Return the (X, Y) coordinate for the center point of the cell that contains the specified text.  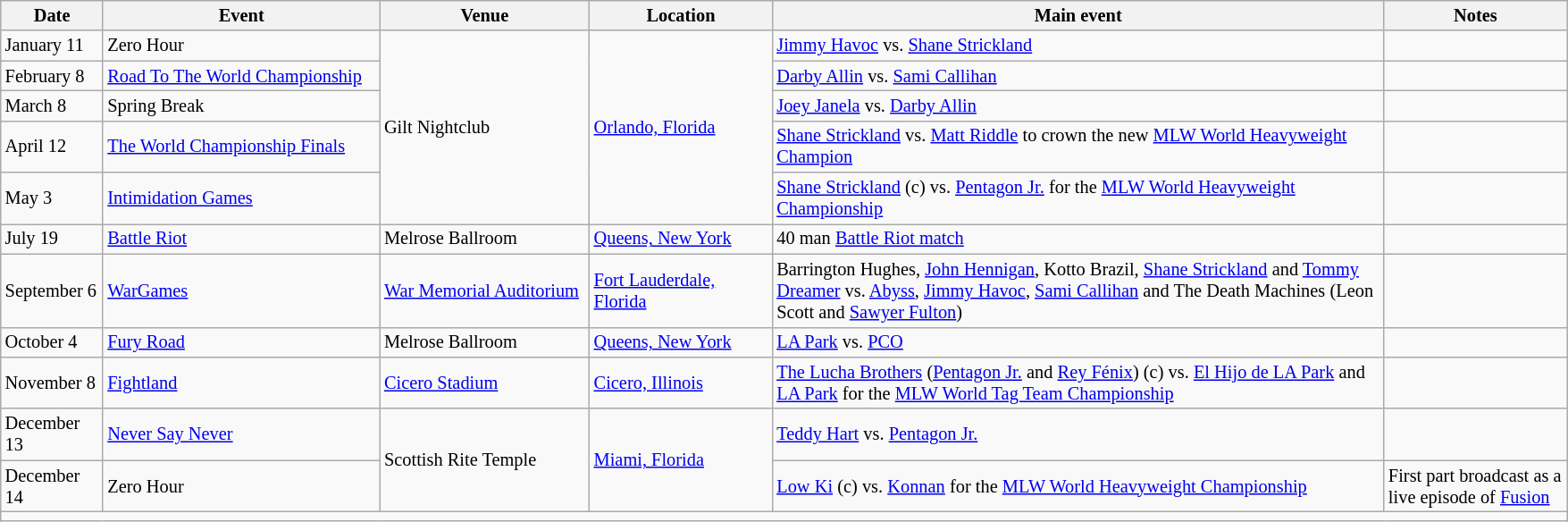
Event (241, 15)
Spring Break (241, 105)
The World Championship Finals (241, 147)
The Lucha Brothers (Pentagon Jr. and Rey Fénix) (c) vs. El Hijo de LA Park and LA Park for the MLW World Tag Team Championship (1077, 383)
Darby Allin vs. Sami Callihan (1077, 76)
January 11 (52, 46)
October 4 (52, 342)
February 8 (52, 76)
Low Ki (c) vs. Konnan for the MLW World Heavyweight Championship (1077, 486)
March 8 (52, 105)
Shane Strickland (c) vs. Pentagon Jr. for the MLW World Heavyweight Championship (1077, 198)
November 8 (52, 383)
Jimmy Havoc vs. Shane Strickland (1077, 46)
Orlando, Florida (681, 127)
Cicero, Illinois (681, 383)
Never Say Never (241, 434)
War Memorial Auditorium (484, 290)
40 man Battle Riot match (1077, 239)
Notes (1476, 15)
Battle Riot (241, 239)
Cicero Stadium (484, 383)
LA Park vs. PCO (1077, 342)
Gilt Nightclub (484, 127)
Joey Janela vs. Darby Allin (1077, 105)
December 13 (52, 434)
Fightland (241, 383)
April 12 (52, 147)
December 14 (52, 486)
Date (52, 15)
Venue (484, 15)
Intimidation Games (241, 198)
Miami, Florida (681, 459)
May 3 (52, 198)
Fort Lauderdale, Florida (681, 290)
September 6 (52, 290)
Road To The World Championship (241, 76)
Shane Strickland vs. Matt Riddle to crown the new MLW World Heavyweight Champion (1077, 147)
July 19 (52, 239)
WarGames (241, 290)
Fury Road (241, 342)
First part broadcast as a live episode of Fusion (1476, 486)
Scottish Rite Temple (484, 459)
Main event (1077, 15)
Location (681, 15)
Teddy Hart vs. Pentagon Jr. (1077, 434)
